Scan for the cell matching the given text and deliver its [x, y] coordinate at center. 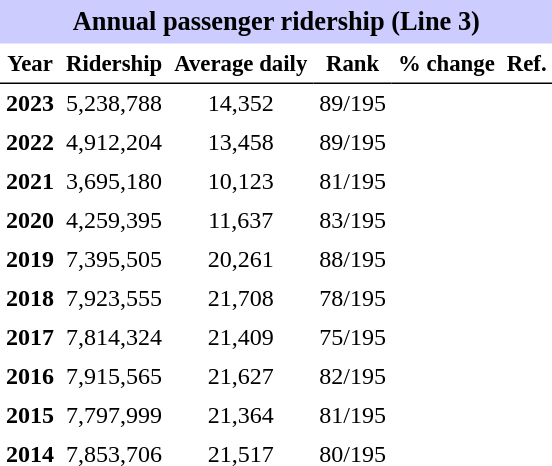
75/195 [352, 338]
88/195 [352, 260]
7,395,505 [114, 260]
% change [446, 64]
83/195 [352, 220]
2021 [30, 182]
7,814,324 [114, 338]
2018 [30, 298]
20,261 [240, 260]
78/195 [352, 298]
4,912,204 [114, 142]
14,352 [240, 104]
3,695,180 [114, 182]
82/195 [352, 376]
21,364 [240, 416]
4,259,395 [114, 220]
Ridership [114, 64]
Year [30, 64]
2017 [30, 338]
13,458 [240, 142]
2022 [30, 142]
21,627 [240, 376]
21,708 [240, 298]
2019 [30, 260]
Average daily [240, 64]
21,409 [240, 338]
11,637 [240, 220]
5,238,788 [114, 104]
2016 [30, 376]
10,123 [240, 182]
7,915,565 [114, 376]
7,797,999 [114, 416]
2015 [30, 416]
7,923,555 [114, 298]
Rank [352, 64]
2023 [30, 104]
2020 [30, 220]
